Determine the [X, Y] coordinate at the center of the cell enclosing the given text.  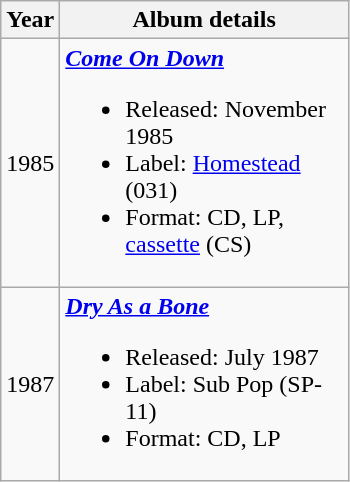
Year [30, 20]
1987 [30, 384]
1985 [30, 163]
Dry As a BoneReleased: July 1987Label: Sub Pop (SP-11)Format: CD, LP [204, 384]
Come On DownReleased: November 1985Label: Homestead (031)Format: CD, LP, cassette (CS) [204, 163]
Album details [204, 20]
